Provide the (X, Y) coordinate of the cell's center where the given text is located.  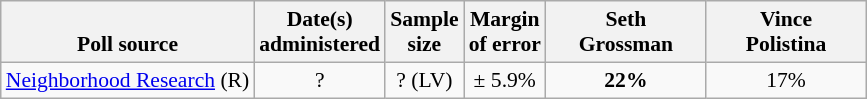
Neighborhood Research (R) (128, 80)
22% (626, 80)
± 5.9% (505, 80)
? (320, 80)
Marginof error (505, 32)
SethGrossman (626, 32)
Poll source (128, 32)
Samplesize (424, 32)
17% (786, 80)
VincePolistina (786, 32)
Date(s)administered (320, 32)
? (LV) (424, 80)
